Output the [x, y] coordinate of the center of the cell containing the given text.  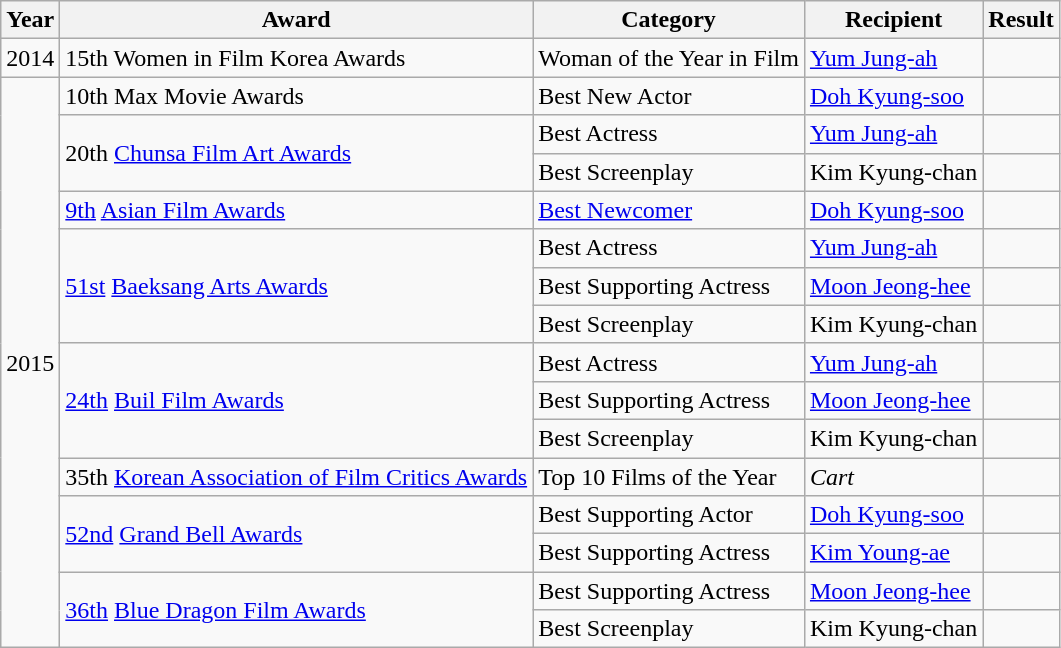
Best Supporting Actor [669, 515]
36th Blue Dragon Film Awards [296, 610]
10th Max Movie Awards [296, 96]
15th Women in Film Korea Awards [296, 58]
Category [669, 20]
52nd Grand Bell Awards [296, 534]
2014 [30, 58]
24th Buil Film Awards [296, 400]
Kim Young-ae [893, 553]
35th Korean Association of Film Critics Awards [296, 477]
2015 [30, 362]
Year [30, 20]
9th Asian Film Awards [296, 210]
Best New Actor [669, 96]
Best Newcomer [669, 210]
Cart [893, 477]
Award [296, 20]
Woman of the Year in Film [669, 58]
Result [1021, 20]
51st Baeksang Arts Awards [296, 286]
Recipient [893, 20]
20th Chunsa Film Art Awards [296, 153]
Top 10 Films of the Year [669, 477]
